For the text-containing cell, return its midpoint in (x, y) coordinate format. 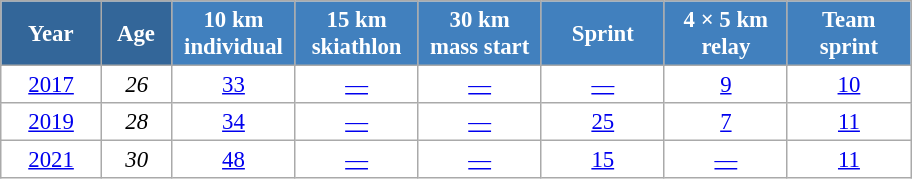
4 × 5 km relay (726, 34)
34 (234, 122)
Team sprint (848, 34)
33 (234, 85)
9 (726, 85)
7 (726, 122)
2021 (52, 160)
26 (136, 85)
Year (52, 34)
Sprint (602, 34)
10 (848, 85)
25 (602, 122)
2017 (52, 85)
15 (602, 160)
10 km individual (234, 34)
28 (136, 122)
Age (136, 34)
30 km mass start (480, 34)
30 (136, 160)
48 (234, 160)
2019 (52, 122)
15 km skiathlon (356, 34)
